For the text-containing cell, return its midpoint in (x, y) coordinate format. 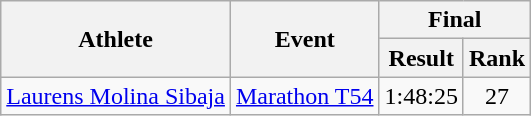
Rank (496, 58)
Final (455, 20)
Marathon T54 (304, 96)
Laurens Molina Sibaja (116, 96)
1:48:25 (421, 96)
27 (496, 96)
Athlete (116, 39)
Result (421, 58)
Event (304, 39)
